Locate the cell with the specified text and output its (X, Y) center coordinate. 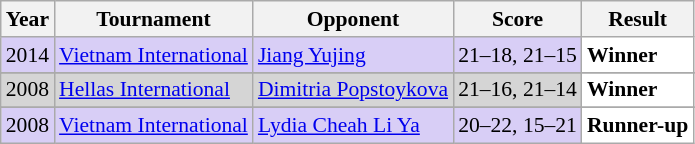
Jiang Yujing (353, 55)
Dimitria Popstoykova (353, 90)
2014 (28, 55)
Runner-up (638, 126)
21–18, 21–15 (518, 55)
Score (518, 19)
Tournament (154, 19)
Lydia Cheah Li Ya (353, 126)
Year (28, 19)
Result (638, 19)
21–16, 21–14 (518, 90)
Hellas International (154, 90)
20–22, 15–21 (518, 126)
Opponent (353, 19)
